Pinpoint the cell where the given text exists, returning its (x, y) midpoint coordinate. 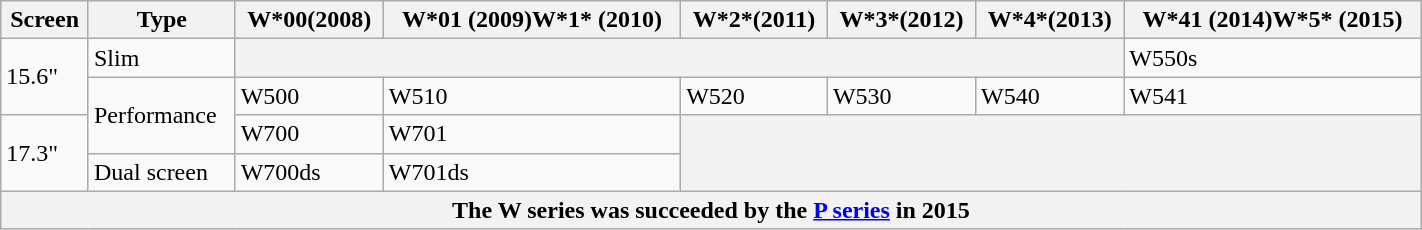
15.6" (45, 77)
W*00(2008) (309, 20)
W520 (754, 96)
Screen (45, 20)
W701ds (532, 172)
W701 (532, 134)
The W series was succeeded by the P series in 2015 (711, 210)
W550s (1272, 58)
Dual screen (162, 172)
Performance (162, 115)
W*01 (2009)W*1* (2010) (532, 20)
W*41 (2014)W*5* (2015) (1272, 20)
W510 (532, 96)
W700ds (309, 172)
W540 (1050, 96)
W500 (309, 96)
W541 (1272, 96)
W*2*(2011) (754, 20)
Type (162, 20)
W530 (901, 96)
17.3" (45, 153)
W*4*(2013) (1050, 20)
W*3*(2012) (901, 20)
Slim (162, 58)
W700 (309, 134)
